Find where the given text appears and provide that cell's center as (x, y) coordinate. 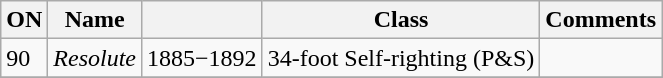
1885−1892 (202, 58)
Resolute (95, 58)
Comments (601, 20)
Class (401, 20)
34-foot Self-righting (P&S) (401, 58)
Name (95, 20)
90 (24, 58)
ON (24, 20)
